Search for the cell housing the specified text and yield its (X, Y) center coordinate. 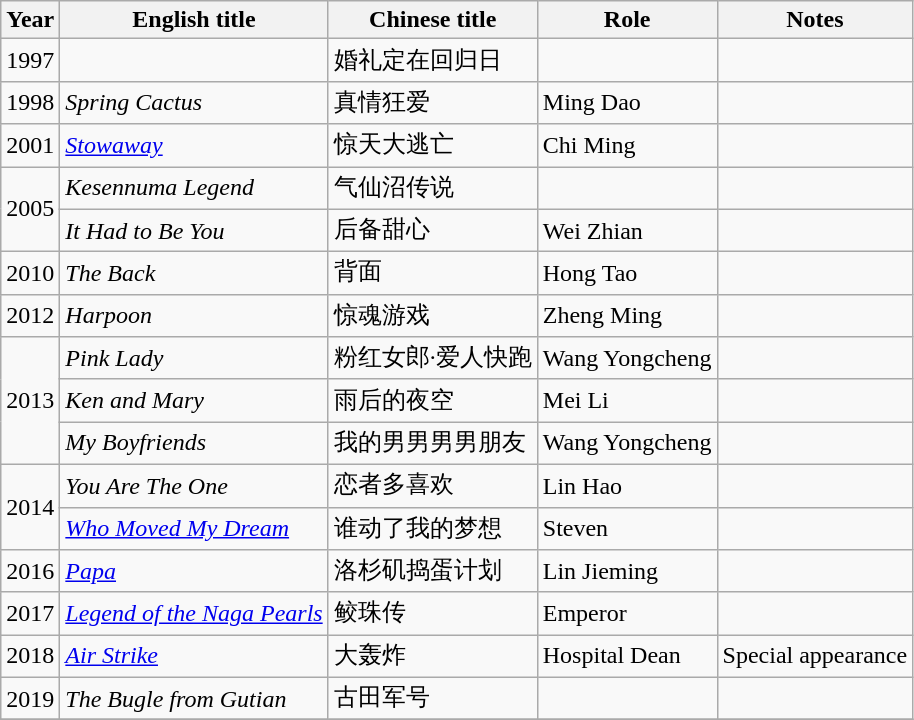
English title (194, 20)
Kesennuma Legend (194, 188)
鲛珠传 (432, 614)
2019 (30, 698)
古田军号 (432, 698)
Steven (627, 528)
恋者多喜欢 (432, 486)
惊魂游戏 (432, 316)
Ken and Mary (194, 400)
洛杉矶捣蛋计划 (432, 572)
1998 (30, 102)
Chi Ming (627, 146)
Harpoon (194, 316)
My Boyfriends (194, 444)
The Bugle from Gutian (194, 698)
Hong Tao (627, 274)
2005 (30, 208)
我的男男男男朋友 (432, 444)
2014 (30, 506)
Special appearance (815, 656)
Lin Hao (627, 486)
1997 (30, 60)
Chinese title (432, 20)
真情狂爱 (432, 102)
The Back (194, 274)
It Had to Be You (194, 230)
后备甜心 (432, 230)
2013 (30, 401)
2010 (30, 274)
Wei Zhian (627, 230)
粉红女郎·爱人快跑 (432, 358)
惊天大逃亡 (432, 146)
Emperor (627, 614)
2001 (30, 146)
Hospital Dean (627, 656)
Notes (815, 20)
2017 (30, 614)
谁动了我的梦想 (432, 528)
Who Moved My Dream (194, 528)
Zheng Ming (627, 316)
Stowaway (194, 146)
Pink Lady (194, 358)
大轰炸 (432, 656)
2012 (30, 316)
雨后的夜空 (432, 400)
Ming Dao (627, 102)
2016 (30, 572)
Lin Jieming (627, 572)
Role (627, 20)
背面 (432, 274)
2018 (30, 656)
Legend of the Naga Pearls (194, 614)
Papa (194, 572)
Year (30, 20)
You Are The One (194, 486)
Spring Cactus (194, 102)
Mei Li (627, 400)
Air Strike (194, 656)
气仙沼传说 (432, 188)
婚礼定在回归日 (432, 60)
